From the cell containing the given text, extract its center point as [x, y] coordinate. 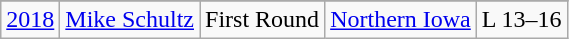
Mike Schultz [130, 20]
L 13–16 [522, 20]
First Round [262, 20]
Northern Iowa [401, 20]
2018 [30, 20]
